Extract the [X, Y] coordinate from the center of the cell holding the provided text.  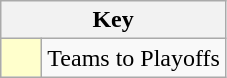
Key [114, 20]
Teams to Playoffs [134, 58]
